Provide the (x, y) coordinate of the cell's center where the given text is located.  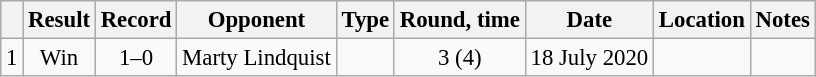
18 July 2020 (589, 58)
Notes (782, 20)
1–0 (136, 58)
Date (589, 20)
Location (702, 20)
Opponent (256, 20)
3 (4) (460, 58)
1 (12, 58)
Record (136, 20)
Result (60, 20)
Round, time (460, 20)
Win (60, 58)
Type (365, 20)
Marty Lindquist (256, 58)
